Locate the cell with the specified text and output its [x, y] center coordinate. 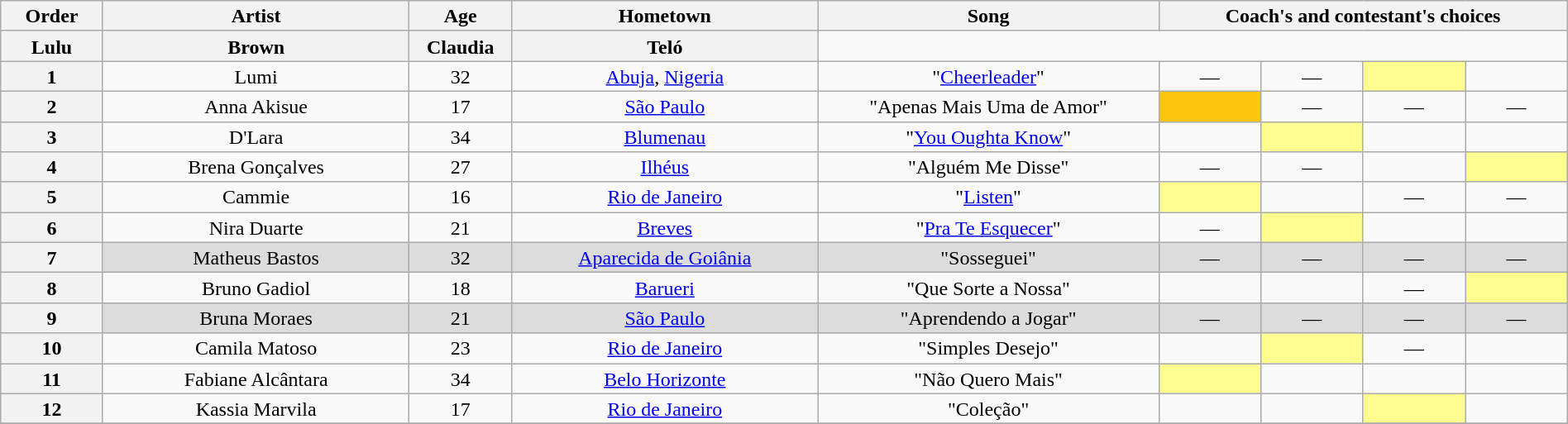
Hometown [665, 17]
"Simples Desejo" [988, 349]
Bruna Moraes [256, 317]
Blumenau [665, 137]
1 [52, 76]
Claudia [461, 46]
2 [52, 106]
Cammie [256, 197]
11 [52, 379]
3 [52, 137]
12 [52, 408]
6 [52, 228]
Song [988, 17]
Lulu [52, 46]
"Cheerleader" [988, 76]
Camila Matoso [256, 349]
"Que Sorte a Nossa" [988, 288]
27 [461, 167]
"Listen" [988, 197]
Fabiane Alcântara [256, 379]
Abuja, Nigeria [665, 76]
Coach's and contestant's choices [1363, 17]
"Aprendendo a Jogar" [988, 317]
Anna Akisue [256, 106]
Order [52, 17]
Brena Gonçalves [256, 167]
"Coleção" [988, 408]
Nira Duarte [256, 228]
7 [52, 258]
"Alguém Me Disse" [988, 167]
Barueri [665, 288]
18 [461, 288]
Aparecida de Goiânia [665, 258]
Breves [665, 228]
Bruno Gadiol [256, 288]
10 [52, 349]
Age [461, 17]
Brown [256, 46]
8 [52, 288]
Kassia Marvila [256, 408]
16 [461, 197]
4 [52, 167]
5 [52, 197]
Teló [665, 46]
"Não Quero Mais" [988, 379]
23 [461, 349]
9 [52, 317]
"Pra Te Esquecer" [988, 228]
Belo Horizonte [665, 379]
"You Oughta Know" [988, 137]
"Sosseguei" [988, 258]
Lumi [256, 76]
D'Lara [256, 137]
Artist [256, 17]
"Apenas Mais Uma de Amor" [988, 106]
Ilhéus [665, 167]
Matheus Bastos [256, 258]
